Output the [x, y] coordinate of the center of the cell containing the given text.  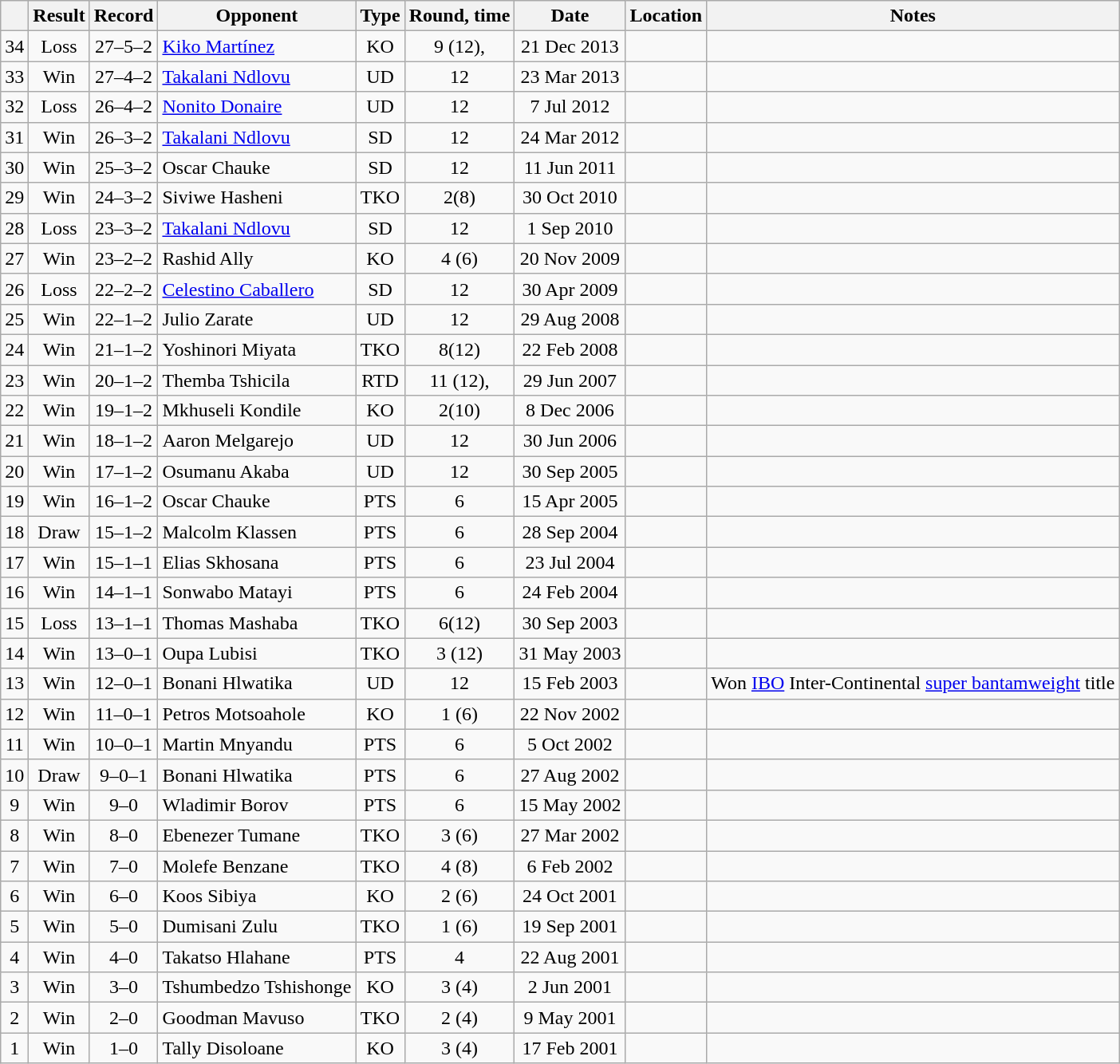
17 Feb 2001 [570, 1048]
19 [14, 502]
Petros Motsoahole [257, 714]
19–1–2 [124, 411]
8(12) [459, 349]
2 Jun 2001 [570, 987]
30 Apr 2009 [570, 289]
1–0 [124, 1048]
19 Sep 2001 [570, 927]
Type [380, 16]
28 [14, 228]
24 Oct 2001 [570, 897]
Molefe Benzane [257, 865]
21 Dec 2013 [570, 46]
16–1–2 [124, 502]
9 May 2001 [570, 1018]
2 [14, 1018]
26–4–2 [124, 107]
Koos Sibiya [257, 897]
9 (12), [459, 46]
12–0–1 [124, 684]
21 [14, 441]
3 (12) [459, 653]
2–0 [124, 1018]
15 [14, 623]
2 (4) [459, 1018]
30 Oct 2010 [570, 198]
11 [14, 744]
13–1–1 [124, 623]
15–1–1 [124, 562]
24 Feb 2004 [570, 593]
7 [14, 865]
28 Sep 2004 [570, 532]
Nonito Donaire [257, 107]
5–0 [124, 927]
23 [14, 380]
23 Jul 2004 [570, 562]
23–3–2 [124, 228]
Thomas Mashaba [257, 623]
Tally Disoloane [257, 1048]
5 [14, 927]
17–1–2 [124, 471]
27 [14, 258]
9–0–1 [124, 774]
Oupa Lubisi [257, 653]
6(12) [459, 623]
10–0–1 [124, 744]
11–0–1 [124, 714]
Martin Mnyandu [257, 744]
4–0 [124, 957]
10 [14, 774]
7 Jul 2012 [570, 107]
30 Sep 2005 [570, 471]
33 [14, 77]
29 Aug 2008 [570, 319]
14–1–1 [124, 593]
31 May 2003 [570, 653]
Date [570, 16]
20–1–2 [124, 380]
Kiko Martínez [257, 46]
22–2–2 [124, 289]
3–0 [124, 987]
27 Aug 2002 [570, 774]
13–0–1 [124, 653]
11 Jun 2011 [570, 167]
22 Nov 2002 [570, 714]
8–0 [124, 835]
Takatso Hlahane [257, 957]
Mkhuseli Kondile [257, 411]
Aaron Melgarejo [257, 441]
27–5–2 [124, 46]
5 Oct 2002 [570, 744]
Sonwabo Matayi [257, 593]
17 [14, 562]
8 Dec 2006 [570, 411]
Rashid Ally [257, 258]
22 Feb 2008 [570, 349]
4 (8) [459, 865]
16 [14, 593]
6 Feb 2002 [570, 865]
26 [14, 289]
8 [14, 835]
Dumisani Zulu [257, 927]
22 [14, 411]
4 (6) [459, 258]
2(8) [459, 198]
25–3–2 [124, 167]
Elias Skhosana [257, 562]
9–0 [124, 805]
Julio Zarate [257, 319]
6–0 [124, 897]
27–4–2 [124, 77]
Record [124, 16]
29 [14, 198]
Malcolm Klassen [257, 532]
30 [14, 167]
Round, time [459, 16]
11 (12), [459, 380]
Osumanu Akaba [257, 471]
Themba Tshicila [257, 380]
13 [14, 684]
30 Jun 2006 [570, 441]
15 Feb 2003 [570, 684]
Wladimir Borov [257, 805]
Location [666, 16]
RTD [380, 380]
Opponent [257, 16]
15 Apr 2005 [570, 502]
32 [14, 107]
34 [14, 46]
21–1–2 [124, 349]
18 [14, 532]
31 [14, 137]
30 Sep 2003 [570, 623]
1 [14, 1048]
26–3–2 [124, 137]
3 [14, 987]
Won IBO Inter-Continental super bantamweight title [913, 684]
18–1–2 [124, 441]
14 [14, 653]
24 Mar 2012 [570, 137]
29 Jun 2007 [570, 380]
7–0 [124, 865]
22 Aug 2001 [570, 957]
24–3–2 [124, 198]
Result [59, 16]
3 (6) [459, 835]
Ebenezer Tumane [257, 835]
23 Mar 2013 [570, 77]
1 Sep 2010 [570, 228]
25 [14, 319]
Notes [913, 16]
Celestino Caballero [257, 289]
22–1–2 [124, 319]
15–1–2 [124, 532]
Siviwe Hasheni [257, 198]
15 May 2002 [570, 805]
20 Nov 2009 [570, 258]
2 (6) [459, 897]
23–2–2 [124, 258]
24 [14, 349]
2(10) [459, 411]
Tshumbedzo Tshishonge [257, 987]
9 [14, 805]
Yoshinori Miyata [257, 349]
Goodman Mavuso [257, 1018]
27 Mar 2002 [570, 835]
20 [14, 471]
